Determine the (x, y) coordinate at the center of the cell enclosing the given text.  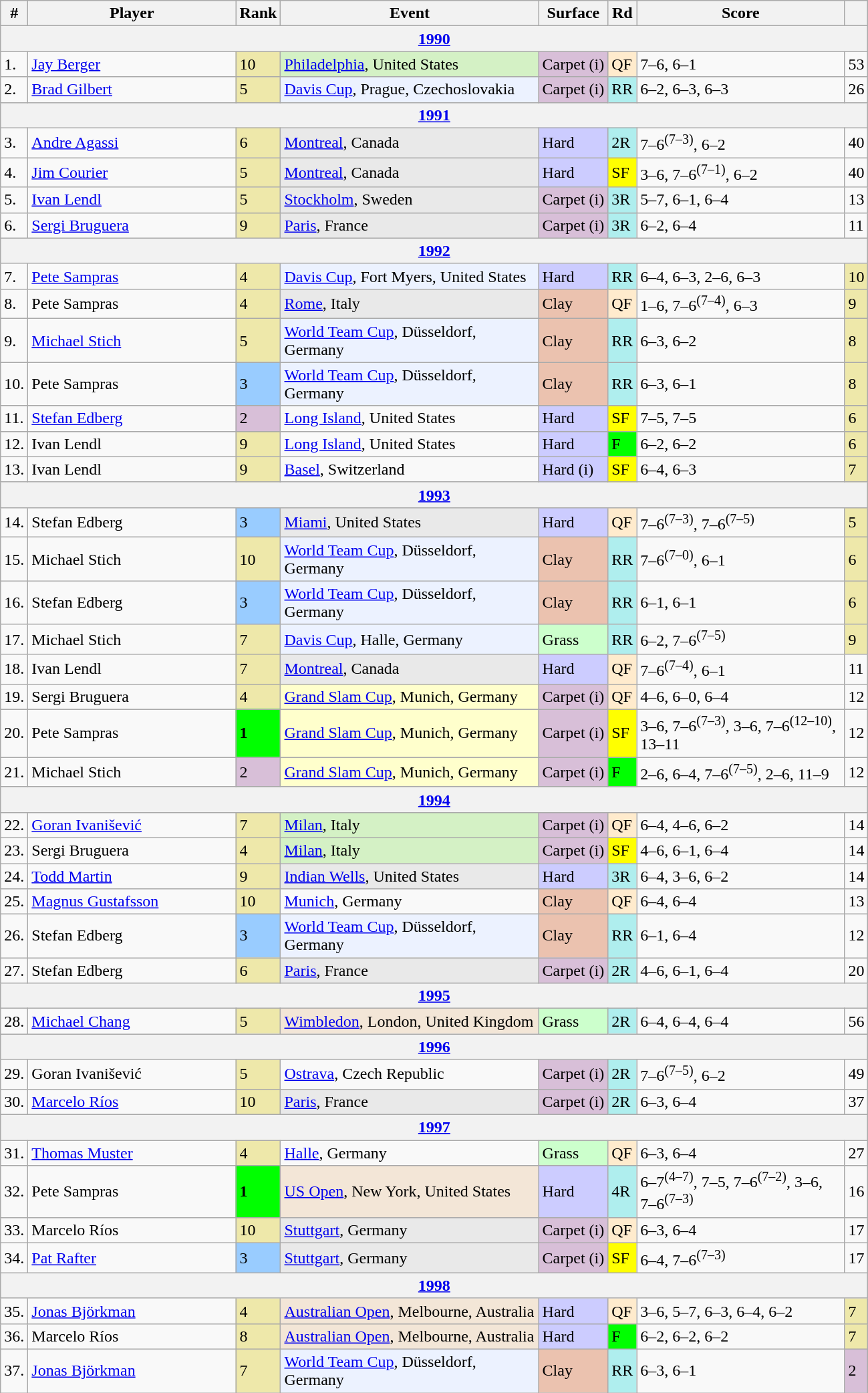
6–4, 6–3 (740, 469)
18. (15, 670)
22. (15, 825)
6–2, 6–4 (740, 225)
Player (132, 13)
33. (15, 1231)
2–6, 6–4, 7–6(7–5), 2–6, 11–9 (740, 773)
Rome, Italy (410, 303)
Rank (258, 13)
3. (15, 143)
1995 (434, 996)
Pat Rafter (132, 1258)
Surface (573, 13)
Rd (623, 13)
6–4, 7–6(7–3) (740, 1258)
1991 (434, 115)
Event (410, 13)
56 (857, 1021)
7–6(7–0), 6–1 (740, 559)
6–2, 6–2 (740, 444)
Davis Cup, Prague, Czechoslovakia (410, 90)
Score (740, 13)
13. (15, 469)
6. (15, 225)
19. (15, 696)
Stockholm, Sweden (410, 200)
Philadelphia, United States (410, 64)
Miami, United States (410, 523)
25. (15, 902)
7–6(7–3), 6–2 (740, 143)
1994 (434, 799)
1. (15, 64)
37 (857, 1102)
Basel, Switzerland (410, 469)
20 (857, 971)
Brad Gilbert (132, 90)
11. (15, 418)
37. (15, 1372)
7–5, 7–5 (740, 418)
Hard (i) (573, 469)
6–1, 6–4 (740, 936)
Jim Courier (132, 172)
7–6(7–5), 6–2 (740, 1075)
6–4, 3–6, 6–2 (740, 876)
2. (15, 90)
5–7, 6–1, 6–4 (740, 200)
6–4, 6–4 (740, 902)
Davis Cup, Fort Myers, United States (410, 276)
6–4, 4–6, 6–2 (740, 825)
24. (15, 876)
Magnus Gustafsson (132, 902)
27. (15, 971)
36. (15, 1336)
6–1, 6–1 (740, 603)
6–2, 6–2, 6–2 (740, 1336)
Michael Chang (132, 1021)
53 (857, 64)
21. (15, 773)
US Open, New York, United States (410, 1192)
28. (15, 1021)
17. (15, 639)
6–4, 6–4, 6–4 (740, 1021)
7–6, 6–1 (740, 64)
1992 (434, 251)
34. (15, 1258)
7–6(7–3), 7–6(7–5) (740, 523)
27 (857, 1153)
14. (15, 523)
29. (15, 1075)
Ostrava, Czech Republic (410, 1075)
3–6, 5–7, 6–3, 6–4, 6–2 (740, 1311)
6–3, 6–2 (740, 341)
10. (15, 384)
4R (623, 1192)
16. (15, 603)
Andre Agassi (132, 143)
1–6, 7–6(7–4), 6–3 (740, 303)
16 (857, 1192)
3–6, 7–6(7–3), 3–6, 7–6(12–10), 13–11 (740, 733)
32. (15, 1192)
20. (15, 733)
5. (15, 200)
12. (15, 444)
8. (15, 303)
1990 (434, 39)
49 (857, 1075)
Jay Berger (132, 64)
# (15, 13)
35. (15, 1311)
Davis Cup, Halle, Germany (410, 639)
15. (15, 559)
7–6(7–4), 6–1 (740, 670)
Todd Martin (132, 876)
26. (15, 936)
9. (15, 341)
30. (15, 1102)
Indian Wells, United States (410, 876)
1998 (434, 1285)
4–6, 6–0, 6–4 (740, 696)
7. (15, 276)
Munich, Germany (410, 902)
6–2, 7–6(7–5) (740, 639)
23. (15, 850)
1996 (434, 1047)
26 (857, 90)
1993 (434, 495)
31. (15, 1153)
6–7(4–7), 7–5, 7–6(7–2), 3–6, 7–6(7–3) (740, 1192)
1997 (434, 1128)
Wimbledon, London, United Kingdom (410, 1021)
4. (15, 172)
3–6, 7–6(7–1), 6–2 (740, 172)
6–2, 6–3, 6–3 (740, 90)
6–4, 6–3, 2–6, 6–3 (740, 276)
Halle, Germany (410, 1153)
Thomas Muster (132, 1153)
